Search for the cell housing the specified text and yield its (x, y) center coordinate. 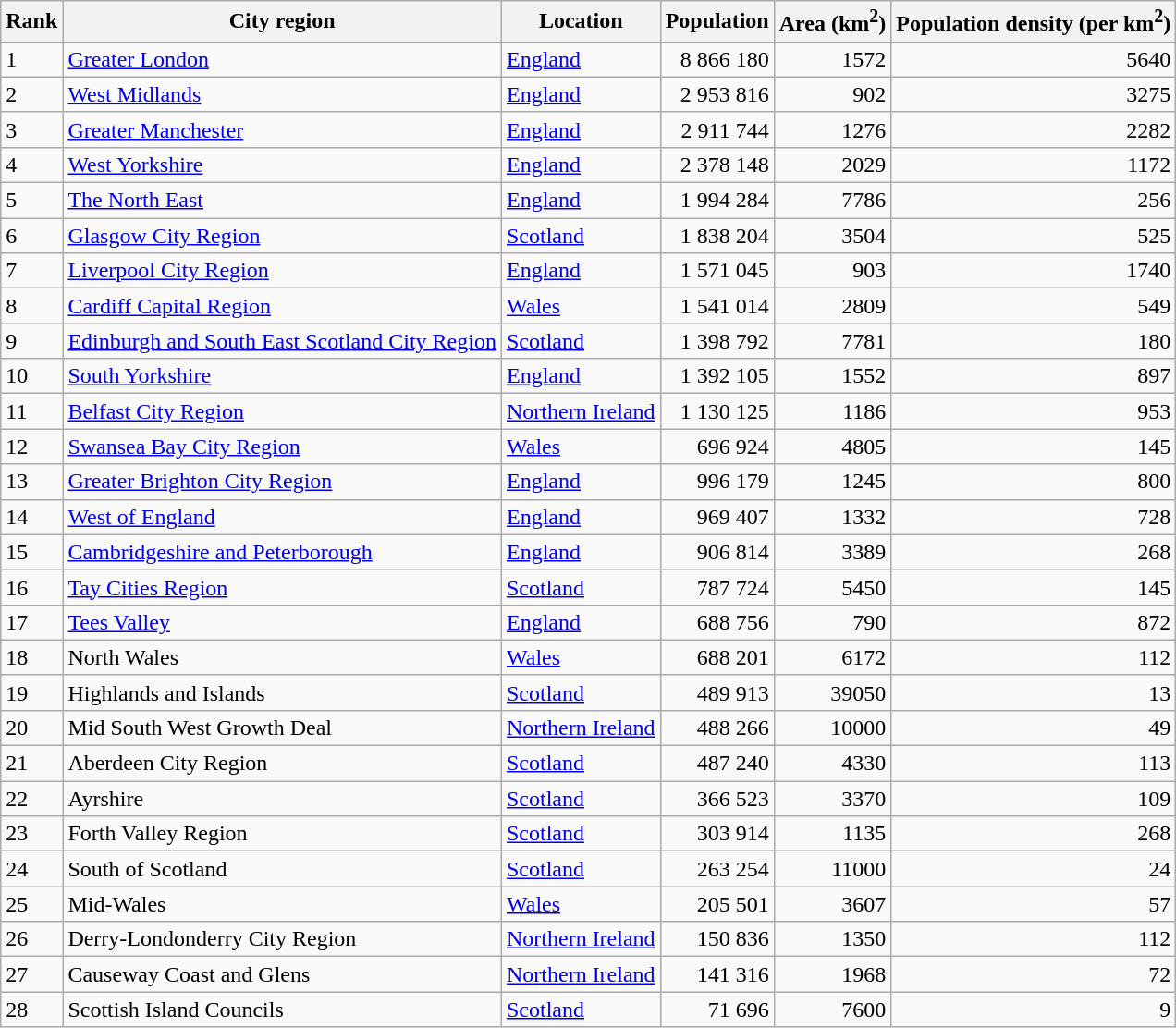
71 696 (717, 1010)
West Yorkshire (283, 165)
6 (31, 236)
1 398 792 (717, 341)
14 (31, 517)
10 (31, 376)
Mid-Wales (283, 904)
4805 (832, 447)
23 (31, 834)
7786 (832, 201)
49 (1034, 728)
1552 (832, 376)
Area (km2) (832, 22)
1332 (832, 517)
South Yorkshire (283, 376)
7 (31, 271)
Scottish Island Councils (283, 1010)
1 838 204 (717, 236)
Cardiff Capital Region (283, 306)
1 541 014 (717, 306)
150 836 (717, 939)
3389 (832, 552)
902 (832, 94)
Swansea Bay City Region (283, 447)
Greater Manchester (283, 129)
790 (832, 622)
897 (1034, 376)
205 501 (717, 904)
15 (31, 552)
Belfast City Region (283, 411)
Glasgow City Region (283, 236)
2 378 148 (717, 165)
Derry-Londonderry City Region (283, 939)
2 911 744 (717, 129)
6172 (832, 657)
18 (31, 657)
2809 (832, 306)
20 (31, 728)
Location (581, 22)
1245 (832, 482)
Greater London (283, 59)
21 (31, 764)
800 (1034, 482)
South of Scotland (283, 869)
903 (832, 271)
872 (1034, 622)
3504 (832, 236)
303 914 (717, 834)
1135 (832, 834)
57 (1034, 904)
27 (31, 974)
256 (1034, 201)
10000 (832, 728)
Population density (per km2) (1034, 22)
8 (31, 306)
1 994 284 (717, 201)
180 (1034, 341)
4 (31, 165)
549 (1034, 306)
12 (31, 447)
Aberdeen City Region (283, 764)
953 (1034, 411)
2029 (832, 165)
Edinburgh and South East Scotland City Region (283, 341)
7600 (832, 1010)
Rank (31, 22)
1968 (832, 974)
1 571 045 (717, 271)
11000 (832, 869)
The North East (283, 201)
Liverpool City Region (283, 271)
906 814 (717, 552)
696 924 (717, 447)
489 913 (717, 692)
996 179 (717, 482)
19 (31, 692)
1740 (1034, 271)
Tees Valley (283, 622)
11 (31, 411)
366 523 (717, 799)
Population (717, 22)
16 (31, 587)
3 (31, 129)
17 (31, 622)
1 (31, 59)
25 (31, 904)
5 (31, 201)
Causeway Coast and Glens (283, 974)
487 240 (717, 764)
8 866 180 (717, 59)
1186 (832, 411)
1276 (832, 129)
3275 (1034, 94)
2 953 816 (717, 94)
5640 (1034, 59)
2 (31, 94)
109 (1034, 799)
Highlands and Islands (283, 692)
4330 (832, 764)
688 756 (717, 622)
City region (283, 22)
Tay Cities Region (283, 587)
969 407 (717, 517)
1572 (832, 59)
728 (1034, 517)
26 (31, 939)
1 130 125 (717, 411)
1 392 105 (717, 376)
3370 (832, 799)
39050 (832, 692)
West Midlands (283, 94)
Forth Valley Region (283, 834)
Ayrshire (283, 799)
263 254 (717, 869)
22 (31, 799)
141 316 (717, 974)
525 (1034, 236)
Mid South West Growth Deal (283, 728)
Cambridgeshire and Peterborough (283, 552)
113 (1034, 764)
1172 (1034, 165)
787 724 (717, 587)
28 (31, 1010)
Greater Brighton City Region (283, 482)
2282 (1034, 129)
West of England (283, 517)
1350 (832, 939)
3607 (832, 904)
North Wales (283, 657)
72 (1034, 974)
7781 (832, 341)
688 201 (717, 657)
5450 (832, 587)
488 266 (717, 728)
